Scan for the cell matching the given text and deliver its [x, y] coordinate at center. 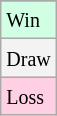
Draw [28, 58]
Win [28, 20]
Loss [28, 96]
